Scan for the cell matching the given text and deliver its (x, y) coordinate at center. 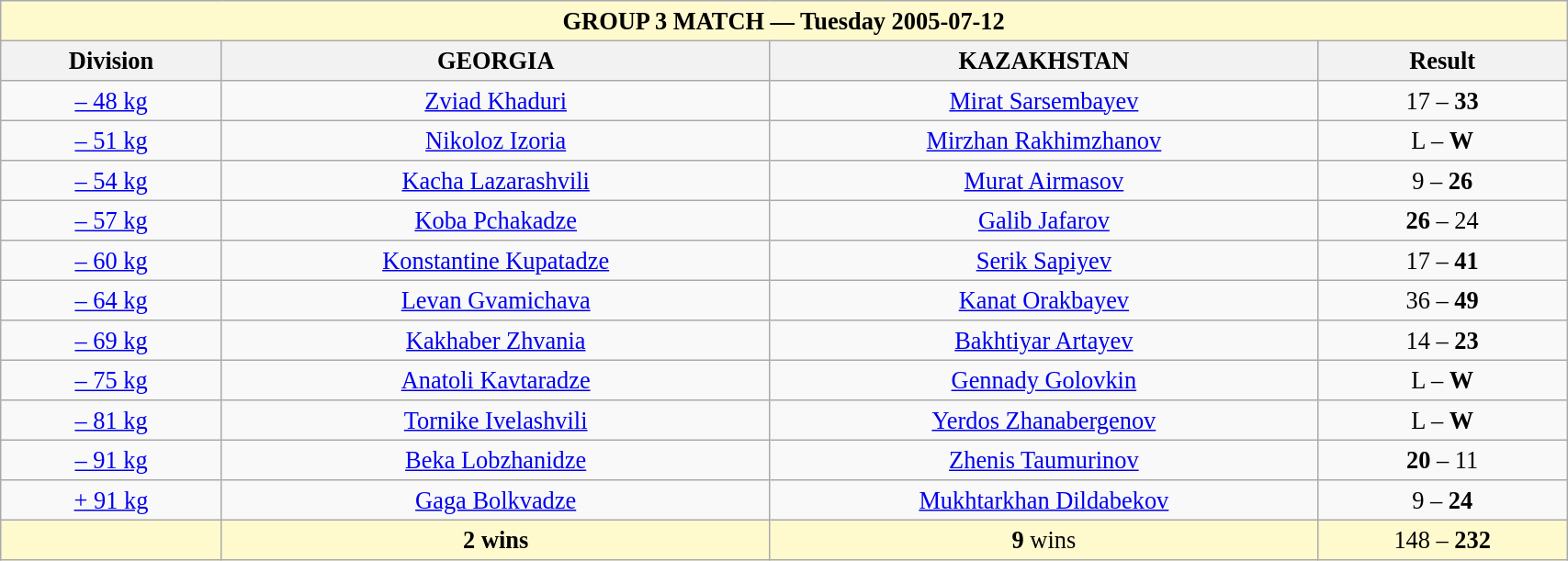
Mukhtarkhan Dildabekov (1043, 500)
Yerdos Zhanabergenov (1043, 421)
GEORGIA (496, 61)
– 51 kg (112, 140)
– 91 kg (112, 460)
Levan Gvamichava (496, 300)
– 48 kg (112, 100)
Bakhtiyar Artayev (1043, 341)
Koba Pchakadze (496, 220)
– 81 kg (112, 421)
Result (1442, 61)
Gennady Golovkin (1043, 380)
Mirzhan Rakhimzhanov (1043, 140)
Beka Lobzhanidze (496, 460)
Tornike Ivelashvili (496, 421)
Konstantine Kupatadze (496, 261)
Kakhaber Zhvania (496, 341)
14 – 23 (1442, 341)
Division (112, 61)
– 69 kg (112, 341)
2 wins (496, 540)
17 – 41 (1442, 261)
36 – 49 (1442, 300)
– 64 kg (112, 300)
17 – 33 (1442, 100)
Kacha Lazarashvili (496, 181)
Zviad Khaduri (496, 100)
Galib Jafarov (1043, 220)
– 54 kg (112, 181)
KAZAKHSTAN (1043, 61)
Serik Sapiyev (1043, 261)
Gaga Bolkvadze (496, 500)
– 75 kg (112, 380)
+ 91 kg (112, 500)
Anatoli Kavtaradze (496, 380)
9 – 26 (1442, 181)
Kanat Orakbayev (1043, 300)
9 – 24 (1442, 500)
26 – 24 (1442, 220)
Mirat Sarsembayev (1043, 100)
Murat Airmasov (1043, 181)
9 wins (1043, 540)
– 57 kg (112, 220)
Zhenis Taumurinov (1043, 460)
Nikoloz Izoria (496, 140)
20 – 11 (1442, 460)
148 – 232 (1442, 540)
GROUP 3 MATCH — Tuesday 2005-07-12 (784, 20)
– 60 kg (112, 261)
